Return (x, y) of the center of cell containing provided text 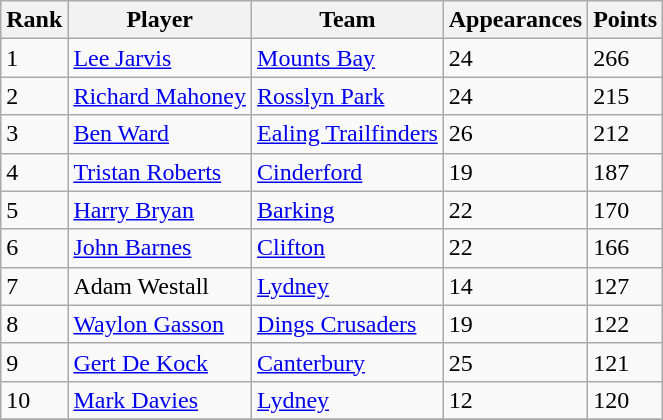
1 (34, 58)
127 (626, 286)
Dings Crusaders (348, 324)
Appearances (515, 20)
10 (34, 400)
Harry Bryan (160, 210)
Richard Mahoney (160, 96)
Player (160, 20)
120 (626, 400)
121 (626, 362)
14 (515, 286)
Ben Ward (160, 134)
Tristan Roberts (160, 172)
215 (626, 96)
9 (34, 362)
Gert De Kock (160, 362)
6 (34, 248)
Points (626, 20)
26 (515, 134)
Clifton (348, 248)
Canterbury (348, 362)
Cinderford (348, 172)
Adam Westall (160, 286)
Mark Davies (160, 400)
Team (348, 20)
266 (626, 58)
5 (34, 210)
Mounts Bay (348, 58)
2 (34, 96)
12 (515, 400)
John Barnes (160, 248)
25 (515, 362)
4 (34, 172)
Rank (34, 20)
212 (626, 134)
3 (34, 134)
Waylon Gasson (160, 324)
Rosslyn Park (348, 96)
Lee Jarvis (160, 58)
166 (626, 248)
Barking (348, 210)
170 (626, 210)
8 (34, 324)
122 (626, 324)
Ealing Trailfinders (348, 134)
7 (34, 286)
187 (626, 172)
